Return the (x, y) coordinate for the center point of the cell that contains the specified text.  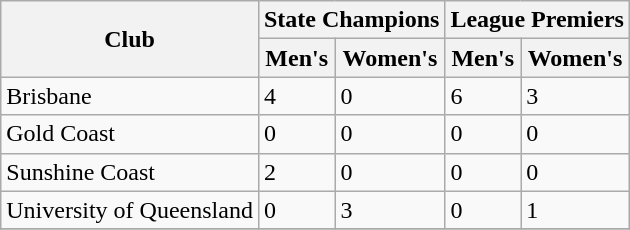
League Premiers (538, 20)
2 (296, 172)
Gold Coast (130, 134)
6 (483, 96)
1 (576, 210)
4 (296, 96)
Brisbane (130, 96)
Sunshine Coast (130, 172)
Club (130, 39)
State Champions (351, 20)
University of Queensland (130, 210)
